Determine the (x, y) coordinate at the center of the cell enclosing the given text.  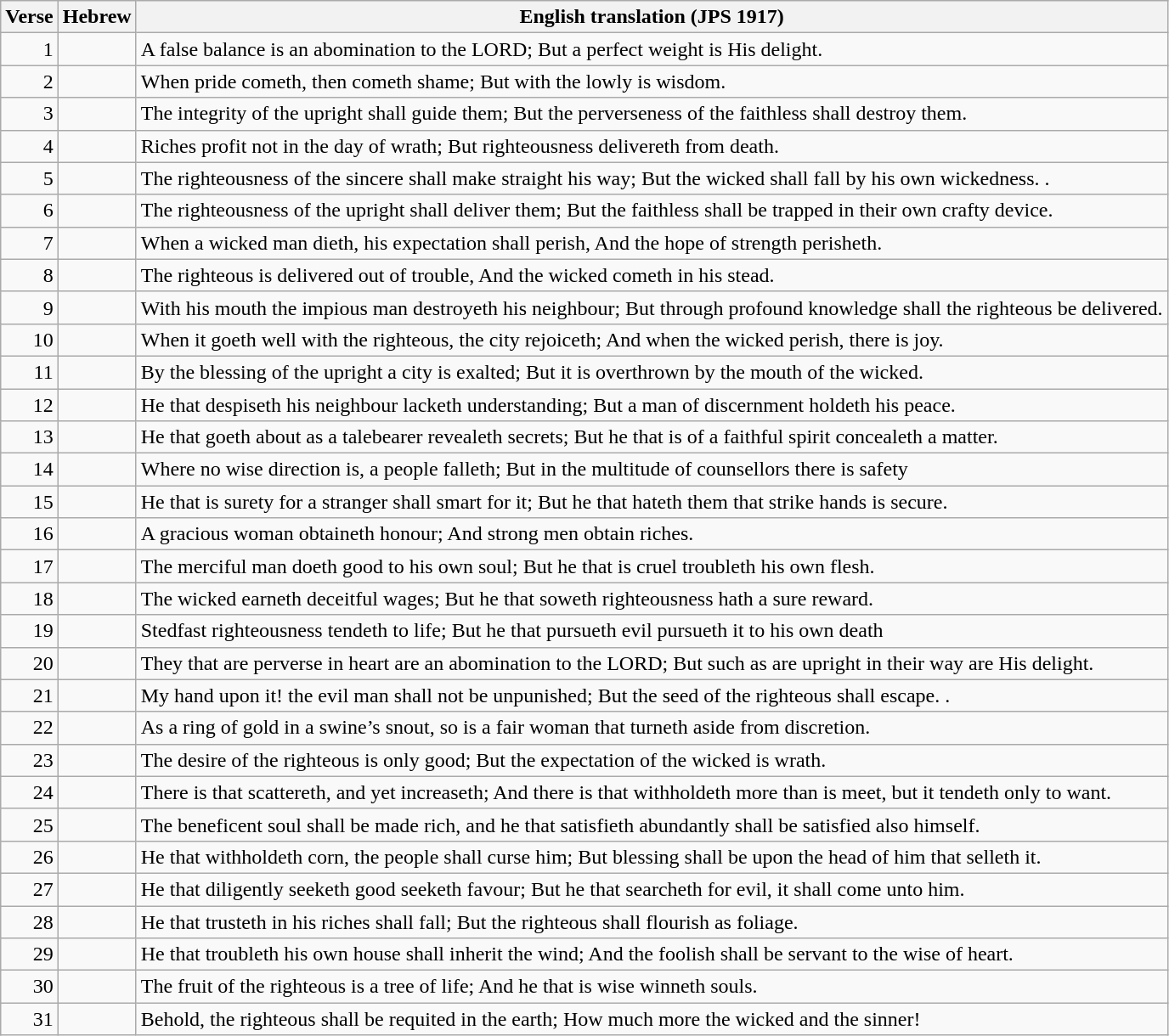
12 (30, 405)
He that diligently seeketh good seeketh favour; But he that searcheth for evil, it shall come unto him. (652, 889)
Behold, the righteous shall be requited in the earth; How much more the wicked and the sinner! (652, 1019)
The beneficent soul shall be made rich, and he that satisfieth abundantly shall be satisfied also himself. (652, 825)
17 (30, 566)
24 (30, 792)
16 (30, 534)
31 (30, 1019)
Where no wise direction is, a people falleth; But in the multitude of counsellors there is safety (652, 470)
29 (30, 954)
As a ring of gold in a swine’s snout, so is a fair woman that turneth aside from discretion. (652, 728)
27 (30, 889)
5 (30, 178)
2 (30, 82)
He that despiseth his neighbour lacketh understanding; But a man of discernment holdeth his peace. (652, 405)
They that are perverse in heart are an abomination to the LORD; But such as are upright in their way are His delight. (652, 663)
28 (30, 921)
30 (30, 987)
English translation (JPS 1917) (652, 17)
7 (30, 243)
When pride cometh, then cometh shame; But with the lowly is wisdom. (652, 82)
Hebrew (97, 17)
14 (30, 470)
There is that scattereth, and yet increaseth; And there is that withholdeth more than is meet, but it tendeth only to want. (652, 792)
A false balance is an abomination to the LORD; But a perfect weight is His delight. (652, 49)
13 (30, 437)
15 (30, 502)
10 (30, 340)
19 (30, 631)
By the blessing of the upright a city is exalted; But it is overthrown by the mouth of the wicked. (652, 372)
8 (30, 275)
Riches profit not in the day of wrath; But righteousness delivereth from death. (652, 146)
4 (30, 146)
3 (30, 114)
The merciful man doeth good to his own soul; But he that is cruel troubleth his own flesh. (652, 566)
He that troubleth his own house shall inherit the wind; And the foolish shall be servant to the wise of heart. (652, 954)
The desire of the righteous is only good; But the expectation of the wicked is wrath. (652, 760)
Verse (30, 17)
He that trusteth in his riches shall fall; But the righteous shall flourish as foliage. (652, 921)
18 (30, 599)
The integrity of the upright shall guide them; But the perverseness of the faithless shall destroy them. (652, 114)
My hand upon it! the evil man shall not be unpunished; But the seed of the righteous shall escape. . (652, 695)
He that is surety for a stranger shall smart for it; But he that hateth them that strike hands is secure. (652, 502)
Stedfast righteousness tendeth to life; But he that pursueth evil pursueth it to his own death (652, 631)
He that goeth about as a talebearer revealeth secrets; But he that is of a faithful spirit concealeth a matter. (652, 437)
1 (30, 49)
20 (30, 663)
The wicked earneth deceitful wages; But he that soweth righteousness hath a sure reward. (652, 599)
The righteous is delivered out of trouble, And the wicked cometh in his stead. (652, 275)
26 (30, 857)
6 (30, 211)
A gracious woman obtaineth honour; And strong men obtain riches. (652, 534)
With his mouth the impious man destroyeth his neighbour; But through profound knowledge shall the righteous be delivered. (652, 307)
21 (30, 695)
When it goeth well with the righteous, the city rejoiceth; And when the wicked perish, there is joy. (652, 340)
The righteousness of the sincere shall make straight his way; But the wicked shall fall by his own wickedness. . (652, 178)
He that withholdeth corn, the people shall curse him; But blessing shall be upon the head of him that selleth it. (652, 857)
22 (30, 728)
9 (30, 307)
The righteousness of the upright shall deliver them; But the faithless shall be trapped in their own crafty device. (652, 211)
When a wicked man dieth, his expectation shall perish, And the hope of strength perisheth. (652, 243)
23 (30, 760)
25 (30, 825)
The fruit of the righteous is a tree of life; And he that is wise winneth souls. (652, 987)
11 (30, 372)
